Find where the given text appears and provide that cell's center as (X, Y) coordinate. 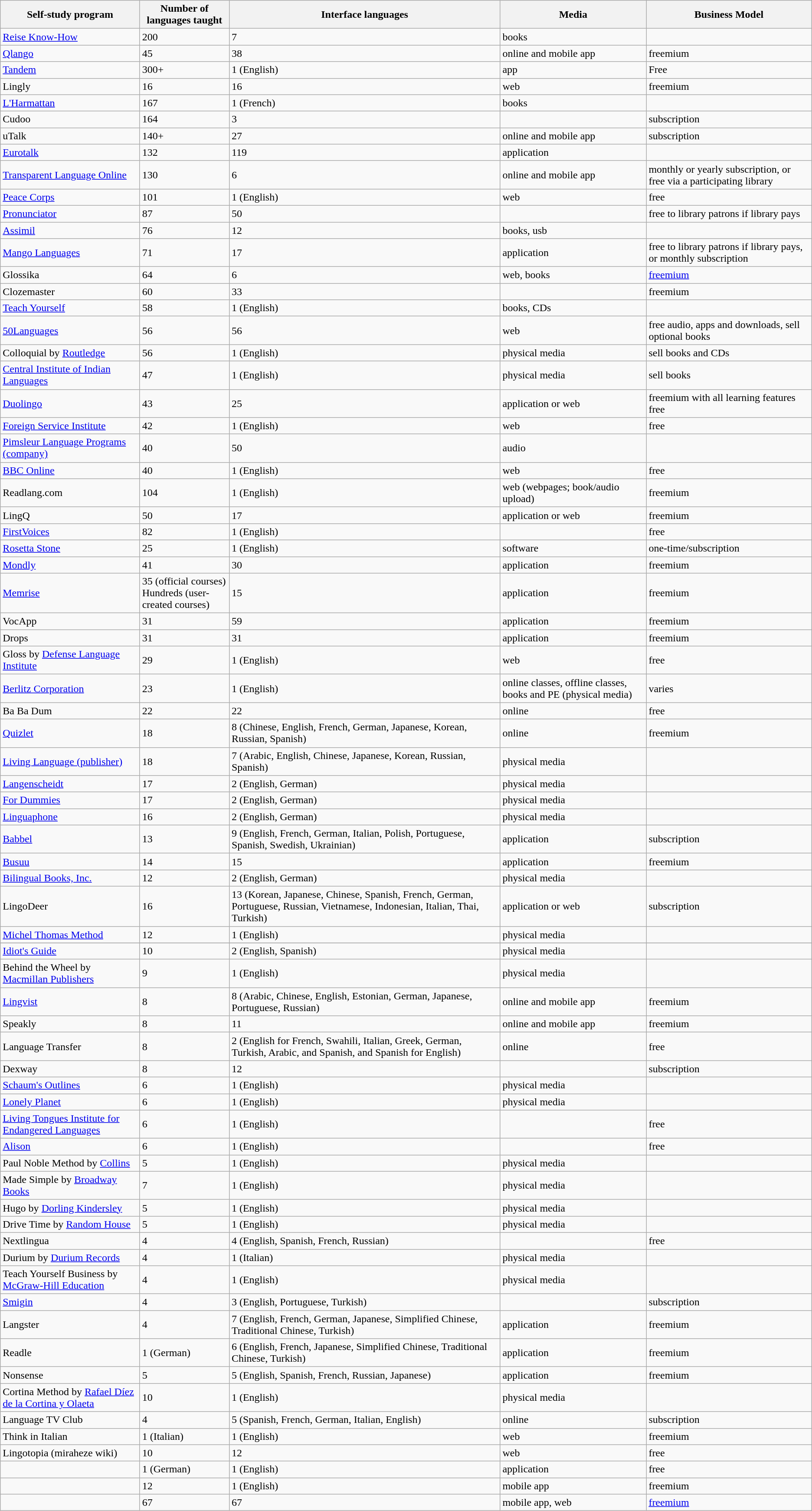
119 (364, 152)
Drive Time by Random House (70, 1224)
8 (Chinese, English, French, German, Japanese, Korean, Russian, Spanish) (364, 733)
29 (184, 660)
59 (364, 621)
167 (184, 103)
Ba Ba Dum (70, 711)
Teach Yourself Business by McGraw-Hill Education (70, 1280)
monthly or yearly subscription, or free via a participating library (729, 174)
3 (English, Portuguese, Turkish) (364, 1302)
audio (573, 448)
mobile app, web (573, 1502)
Behind the Wheel by Macmillan Publishers (70, 974)
Lingotopia (miraheze wiki) (70, 1453)
5 (Spanish, French, German, Italian, English) (364, 1420)
27 (364, 136)
82 (184, 532)
38 (364, 53)
Hugo by Dorling Kindersley (70, 1208)
9 (184, 974)
132 (184, 152)
Mondly (70, 565)
Think in Italian (70, 1436)
42 (184, 426)
300+ (184, 70)
Mango Languages (70, 253)
6 (English, French, Japanese, Simplified Chinese, Traditional Chinese, Turkish) (364, 1353)
software (573, 548)
Colloquial by Routledge (70, 353)
4 (English, Spanish, French, Russian) (364, 1241)
Business Model (729, 15)
35 (official courses) Hundreds (user-created courses) (184, 593)
Eurotalk (70, 152)
Linguaphone (70, 817)
Michel Thomas Method (70, 934)
one-time/subscription (729, 548)
Nonsense (70, 1375)
uTalk (70, 136)
Schaum's Outlines (70, 1085)
2 (English for French, Swahili, Italian, Greek, German, Turkish, Arabic, and Spanish, and Spanish for English) (364, 1047)
LingQ (70, 515)
Quizlet (70, 733)
online classes, offline classes, books and PE (physical media) (573, 688)
11 (364, 1024)
3 (364, 119)
7 (Arabic, English, Chinese, Japanese, Korean, Russian, Spanish) (364, 761)
Living Tongues Institute for Endangered Languages (70, 1124)
Busuu (70, 861)
50Languages (70, 331)
2 (English, Spanish) (364, 951)
Assimil (70, 230)
200 (184, 37)
FirstVoices (70, 532)
Made Simple by Broadway Books (70, 1186)
30 (364, 565)
Pronunciator (70, 214)
Babbel (70, 839)
Tandem (70, 70)
Readlang.com (70, 493)
47 (184, 375)
1 (French) (364, 103)
Smigin (70, 1302)
Drops (70, 638)
Lonely Planet (70, 1102)
87 (184, 214)
Dexway (70, 1069)
8 (Arabic, Chinese, English, Estonian, German, Japanese, Portuguese, Russian) (364, 1002)
mobile app (573, 1486)
Foreign Service Institute (70, 426)
Qlango (70, 53)
free to library patrons if library pays, or monthly subscription (729, 253)
web (webpages; book/audio upload) (573, 493)
164 (184, 119)
Readle (70, 1353)
64 (184, 275)
45 (184, 53)
LingoDeer (70, 906)
Teach Yourself (70, 308)
13 (Korean, Japanese, Chinese, Spanish, French, German, Portuguese, Russian, Vietnamese, Indonesian, Italian, Thai, Turkish) (364, 906)
Idiot's Guide (70, 951)
varies (729, 688)
For Dummies (70, 800)
9 (English, French, German, Italian, Polish, Portuguese, Spanish, Swedish, Ukrainian) (364, 839)
5 (English, Spanish, French, Russian, Japanese) (364, 1375)
Langenscheidt (70, 784)
14 (184, 861)
Central Institute of Indian Languages (70, 375)
Clozemaster (70, 292)
140+ (184, 136)
Lingvist (70, 1002)
Duolingo (70, 404)
Language Transfer (70, 1047)
app (573, 70)
VocApp (70, 621)
Paul Noble Method by Collins (70, 1163)
sell books and CDs (729, 353)
L'Harmattan (70, 103)
free audio, apps and downloads, sell optional books (729, 331)
41 (184, 565)
Peace Corps (70, 197)
books, CDs (573, 308)
101 (184, 197)
Berlitz Corporation (70, 688)
130 (184, 174)
Reise Know-How (70, 37)
7 (English, French, German, Japanese, Simplified Chinese, Traditional Chinese, Turkish) (364, 1324)
13 (184, 839)
58 (184, 308)
freemium with all learning features free (729, 404)
Interface languages (364, 15)
Cortina Method by Rafael Díez de la Cortina y Olaeta (70, 1397)
71 (184, 253)
Self-study program (70, 15)
books, usb (573, 230)
free to library patrons if library pays (729, 214)
Gloss by Defense Language Institute (70, 660)
Media (573, 15)
76 (184, 230)
BBC Online (70, 470)
Rosetta Stone (70, 548)
Cudoo (70, 119)
Alison (70, 1146)
Memrise (70, 593)
33 (364, 292)
Bilingual Books, Inc. (70, 878)
Transparent Language Online (70, 174)
Speakly (70, 1024)
Langster (70, 1324)
104 (184, 493)
Lingly (70, 86)
23 (184, 688)
Glossika (70, 275)
Language TV Club (70, 1420)
Nextlingua (70, 1241)
43 (184, 404)
sell books (729, 375)
Living Language (publisher) (70, 761)
Free (729, 70)
Pimsleur Language Programs (company) (70, 448)
Durium by Durium Records (70, 1257)
web, books (573, 275)
Number of languages taught (184, 15)
60 (184, 292)
